Detect which cell encompasses the target text, then output its (x, y) center coordinate. 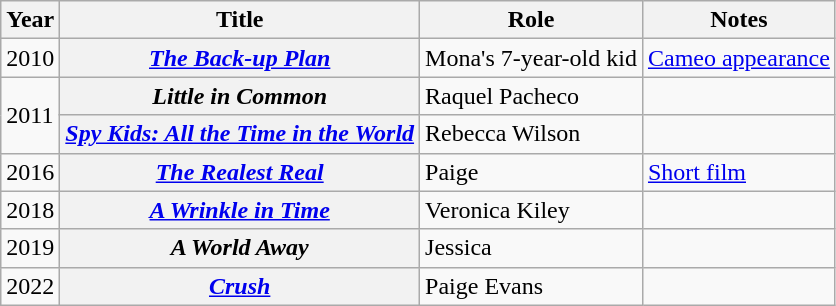
2022 (30, 286)
A Wrinkle in Time (240, 210)
Rebecca Wilson (532, 134)
Veronica Kiley (532, 210)
The Back-up Plan (240, 58)
Cameo appearance (738, 58)
Spy Kids: All the Time in the World (240, 134)
Title (240, 20)
Paige Evans (532, 286)
Short film (738, 172)
Notes (738, 20)
Raquel Pacheco (532, 96)
Crush (240, 286)
2018 (30, 210)
2019 (30, 248)
Role (532, 20)
Paige (532, 172)
2010 (30, 58)
2016 (30, 172)
2011 (30, 115)
Year (30, 20)
Little in Common (240, 96)
A World Away (240, 248)
Mona's 7-year-old kid (532, 58)
The Realest Real (240, 172)
Jessica (532, 248)
